Return the [X, Y] coordinate for the center point of the cell that contains the specified text.  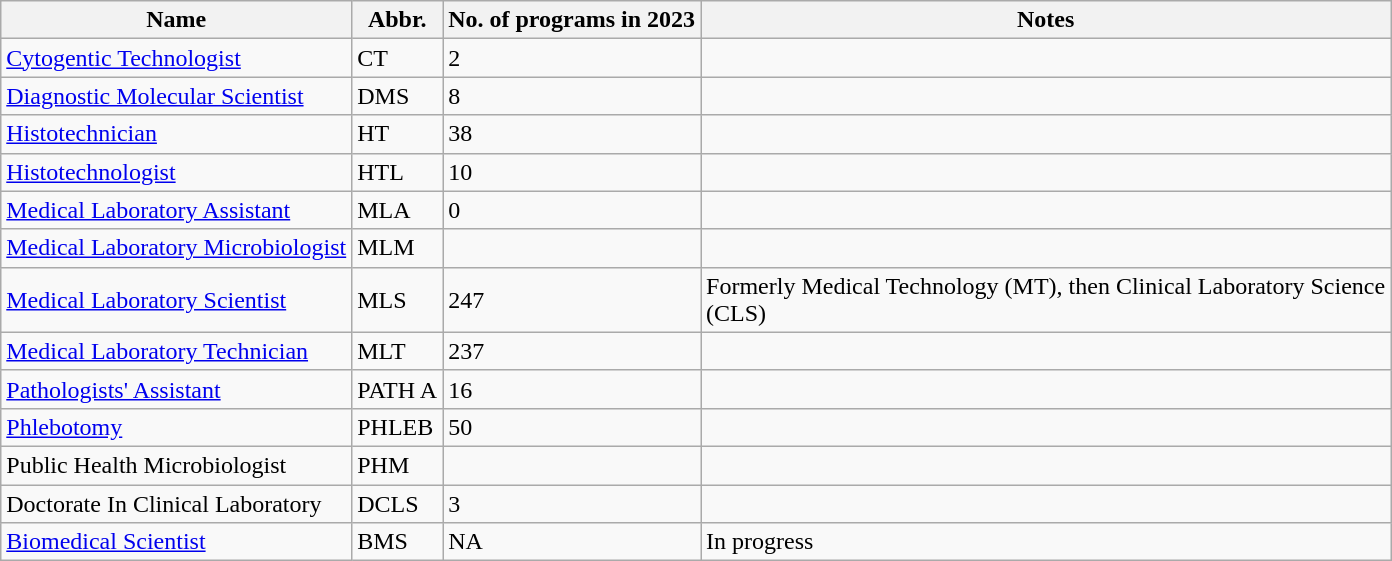
Medical Laboratory Scientist [176, 300]
Histotechnician [176, 134]
3 [572, 503]
DCLS [398, 503]
Medical Laboratory Technician [176, 351]
No. of programs in 2023 [572, 20]
50 [572, 427]
DMS [398, 96]
2 [572, 58]
10 [572, 172]
Medical Laboratory Assistant [176, 210]
PATH A [398, 389]
Pathologists' Assistant [176, 389]
BMS [398, 542]
NA [572, 542]
PHLEB [398, 427]
247 [572, 300]
PHM [398, 465]
HT [398, 134]
CT [398, 58]
Doctorate In Clinical Laboratory [176, 503]
Medical Laboratory Microbiologist [176, 248]
Name [176, 20]
237 [572, 351]
Diagnostic Molecular Scientist [176, 96]
Biomedical Scientist [176, 542]
Histotechnologist [176, 172]
8 [572, 96]
In progress [1046, 542]
MLS [398, 300]
HTL [398, 172]
0 [572, 210]
Cytogentic Technologist [176, 58]
Notes [1046, 20]
Formerly Medical Technology (MT), then Clinical Laboratory Science(CLS) [1046, 300]
16 [572, 389]
38 [572, 134]
Phlebotomy [176, 427]
MLM [398, 248]
Public Health Microbiologist [176, 465]
Abbr. [398, 20]
MLT [398, 351]
MLA [398, 210]
